Search for the cell housing the specified text and yield its (X, Y) center coordinate. 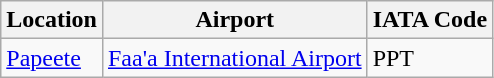
Papeete (52, 58)
Airport (234, 20)
Location (52, 20)
IATA Code (430, 20)
Faa'a International Airport (234, 58)
PPT (430, 58)
